Extract the (X, Y) coordinate from the center of the cell holding the provided text.  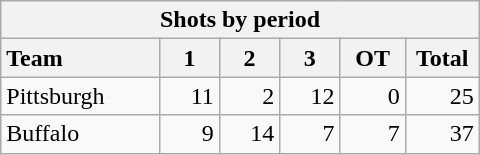
Shots by period (240, 20)
9 (189, 134)
OT (372, 58)
25 (442, 96)
14 (249, 134)
Buffalo (80, 134)
12 (310, 96)
1 (189, 58)
37 (442, 134)
3 (310, 58)
0 (372, 96)
11 (189, 96)
Pittsburgh (80, 96)
Total (442, 58)
Team (80, 58)
